Scan for the cell matching the given text and deliver its (x, y) coordinate at center. 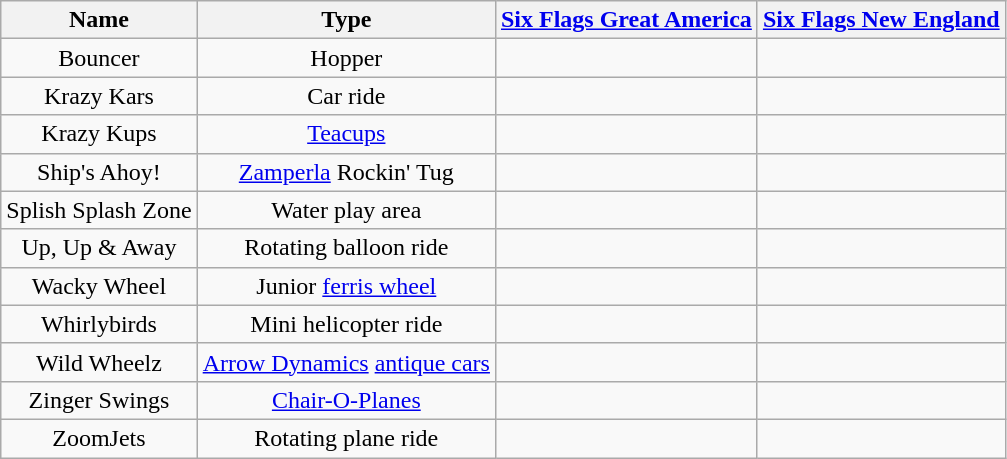
Name (99, 20)
Rotating plane ride (346, 438)
Car ride (346, 96)
Arrow Dynamics antique cars (346, 362)
Wacky Wheel (99, 286)
Krazy Kups (99, 134)
Junior ferris wheel (346, 286)
Wild Wheelz (99, 362)
Chair-O-Planes (346, 400)
ZoomJets (99, 438)
Six Flags New England (881, 20)
Hopper (346, 58)
Water play area (346, 210)
Zinger Swings (99, 400)
Type (346, 20)
Ship's Ahoy! (99, 172)
Zamperla Rockin' Tug (346, 172)
Whirlybirds (99, 324)
Six Flags Great America (626, 20)
Krazy Kars (99, 96)
Rotating balloon ride (346, 248)
Up, Up & Away (99, 248)
Teacups (346, 134)
Splish Splash Zone (99, 210)
Mini helicopter ride (346, 324)
Bouncer (99, 58)
